Search for the cell housing the specified text and yield its (X, Y) center coordinate. 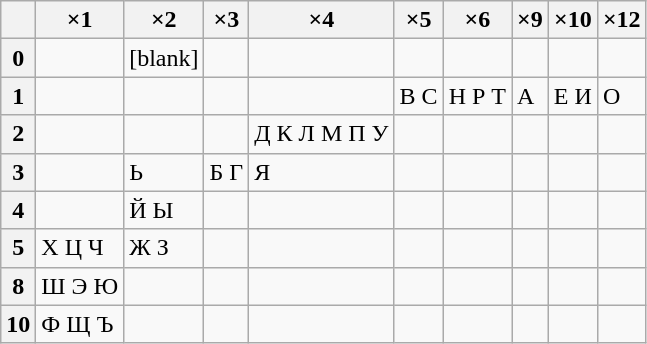
Б Г (226, 172)
×5 (418, 20)
4 (18, 210)
Х Ц Ч (80, 248)
×10 (572, 20)
0 (18, 58)
10 (18, 324)
В С (418, 96)
Й Ы (164, 210)
×4 (322, 20)
Ш Э Ю (80, 286)
Е И (572, 96)
Я (322, 172)
3 (18, 172)
Ф Щ Ъ (80, 324)
Ж З (164, 248)
О (622, 96)
Д К Л М П У (322, 134)
×6 (477, 20)
1 (18, 96)
[blank] (164, 58)
×3 (226, 20)
×1 (80, 20)
Н Р Т (477, 96)
8 (18, 286)
А (530, 96)
2 (18, 134)
5 (18, 248)
×2 (164, 20)
×9 (530, 20)
×12 (622, 20)
Ь (164, 172)
